From the cell containing the given text, extract its center point as [X, Y] coordinate. 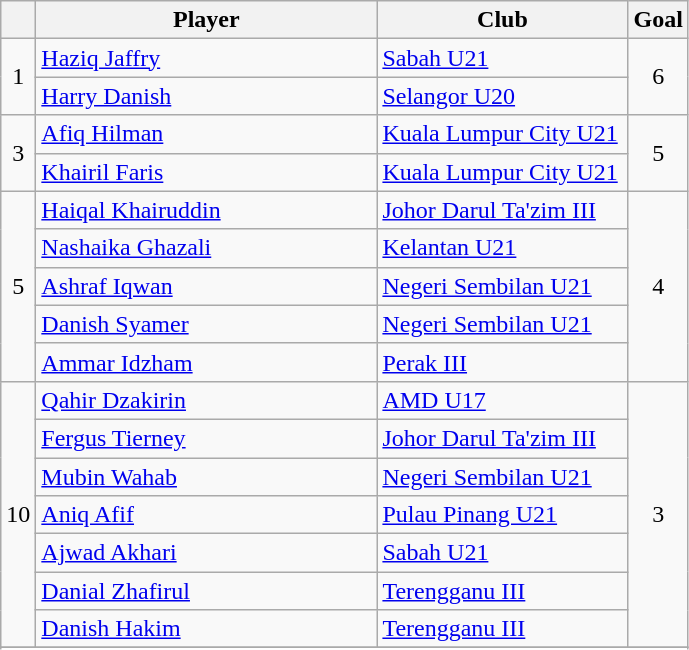
Danial Zhafirul [206, 591]
Perak III [502, 362]
Danish Hakim [206, 629]
Danish Syamer [206, 324]
4 [658, 286]
Pulau Pinang U21 [502, 515]
Fergus Tierney [206, 438]
Player [206, 20]
Harry Danish [206, 96]
Afiq Hilman [206, 134]
10 [18, 514]
Selangor U20 [502, 96]
Aniq Afif [206, 515]
1 [18, 77]
Kelantan U21 [502, 248]
Mubin Wahab [206, 477]
Qahir Dzakirin [206, 400]
Haziq Jaffry [206, 58]
6 [658, 77]
Nashaika Ghazali [206, 248]
Khairil Faris [206, 172]
Ashraf Iqwan [206, 286]
Club [502, 20]
Haiqal Khairuddin [206, 210]
Ajwad Akhari [206, 553]
AMD U17 [502, 400]
Goal [658, 20]
Ammar Idzham [206, 362]
